From the cell containing the given text, extract its center point as [x, y] coordinate. 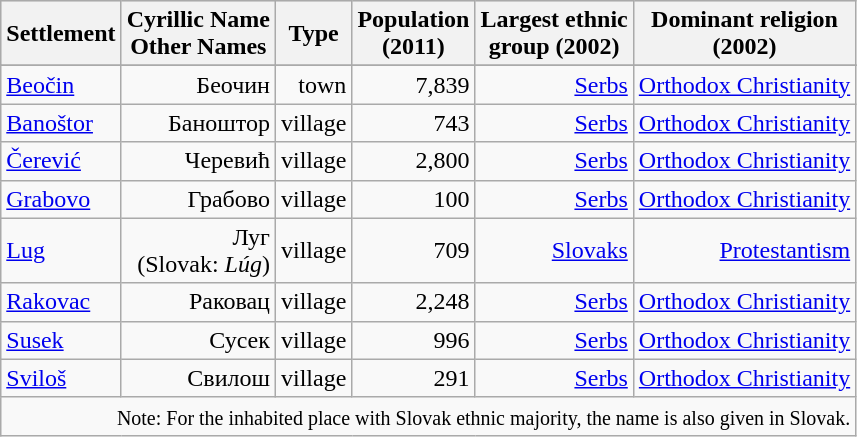
town [313, 85]
743 [414, 123]
Čerević [61, 161]
2,800 [414, 161]
996 [414, 340]
Rakovac [61, 302]
Note: For the inhabited place with Slovak ethnic majority, the name is also given in Slovak. [428, 416]
Dominant religion(2002) [744, 34]
Луг(Slovak: Lúg) [198, 250]
Беочин [198, 85]
Lug [61, 250]
Slovaks [554, 250]
Susek [61, 340]
Settlement [61, 34]
Черевић [198, 161]
2,248 [414, 302]
7,839 [414, 85]
Свилош [198, 378]
Грабово [198, 199]
Beočin [61, 85]
709 [414, 250]
Largest ethnicgroup (2002) [554, 34]
Grabovo [61, 199]
Раковац [198, 302]
Protestantism [744, 250]
Баноштор [198, 123]
Sviloš [61, 378]
Population(2011) [414, 34]
Сусек [198, 340]
Cyrillic NameOther Names [198, 34]
291 [414, 378]
Type [313, 34]
Banoštor [61, 123]
100 [414, 199]
